Return [X, Y] of the center of cell containing provided text 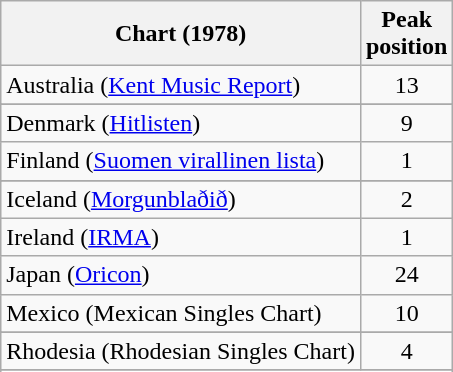
Iceland (Morgunblaðið) [181, 199]
Australia (Kent Music Report) [181, 85]
2 [406, 199]
Mexico (Mexican Singles Chart) [181, 313]
4 [406, 351]
Japan (Oricon) [181, 275]
Finland (Suomen virallinen lista) [181, 161]
Ireland (IRMA) [181, 237]
13 [406, 85]
9 [406, 123]
Denmark (Hitlisten) [181, 123]
24 [406, 275]
Peakposition [406, 34]
Chart (1978) [181, 34]
Rhodesia (Rhodesian Singles Chart) [181, 351]
10 [406, 313]
